Locate the cell with the specified text and output its (X, Y) center coordinate. 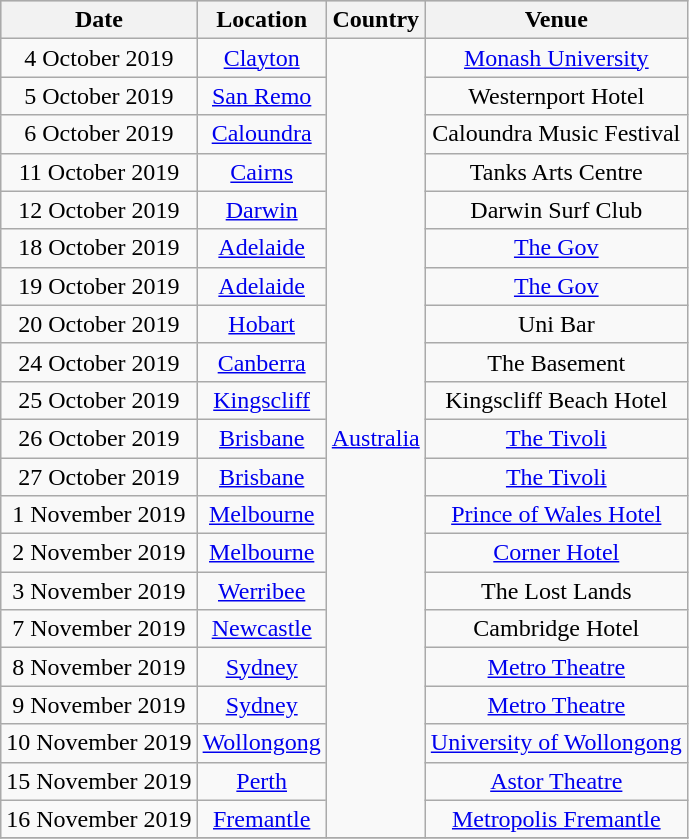
Monash University (556, 58)
Kingscliff (262, 400)
1 November 2019 (99, 515)
10 November 2019 (99, 743)
25 October 2019 (99, 400)
Newcastle (262, 629)
Clayton (262, 58)
Tanks Arts Centre (556, 172)
19 October 2019 (99, 286)
24 October 2019 (99, 362)
Venue (556, 20)
Metropolis Fremantle (556, 819)
12 October 2019 (99, 210)
9 November 2019 (99, 705)
Wollongong (262, 743)
4 October 2019 (99, 58)
Werribee (262, 591)
Caloundra (262, 134)
Uni Bar (556, 324)
Prince of Wales Hotel (556, 515)
Canberra (262, 362)
Kingscliff Beach Hotel (556, 400)
6 October 2019 (99, 134)
Cairns (262, 172)
University of Wollongong (556, 743)
Location (262, 20)
Westernport Hotel (556, 96)
Hobart (262, 324)
Fremantle (262, 819)
3 November 2019 (99, 591)
5 October 2019 (99, 96)
Perth (262, 781)
Corner Hotel (556, 553)
Country (376, 20)
Caloundra Music Festival (556, 134)
11 October 2019 (99, 172)
Cambridge Hotel (556, 629)
26 October 2019 (99, 438)
20 October 2019 (99, 324)
16 November 2019 (99, 819)
15 November 2019 (99, 781)
2 November 2019 (99, 553)
Astor Theatre (556, 781)
Date (99, 20)
Australia (376, 438)
Darwin Surf Club (556, 210)
18 October 2019 (99, 248)
7 November 2019 (99, 629)
The Basement (556, 362)
San Remo (262, 96)
27 October 2019 (99, 477)
The Lost Lands (556, 591)
Darwin (262, 210)
8 November 2019 (99, 667)
